Return [x, y] of the center of cell containing provided text 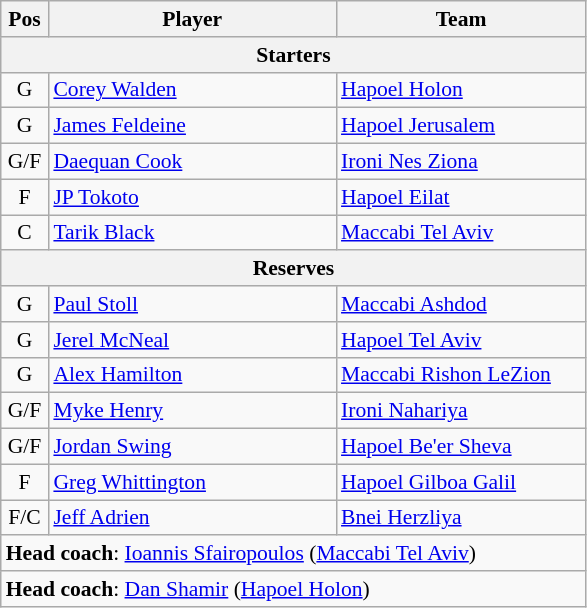
Corey Walden [192, 90]
Maccabi Ashdod [461, 304]
Player [192, 19]
Starters [294, 55]
Maccabi Tel Aviv [461, 233]
F/C [25, 518]
Hapoel Eilat [461, 197]
Bnei Herzliya [461, 518]
Tarik Black [192, 233]
Hapoel Jerusalem [461, 126]
Paul Stoll [192, 304]
Head coach: Dan Shamir (Hapoel Holon) [294, 589]
Myke Henry [192, 411]
Head coach: Ioannis Sfairopoulos (Maccabi Tel Aviv) [294, 554]
Jerel McNeal [192, 340]
Hapoel Tel Aviv [461, 340]
JP Tokoto [192, 197]
Reserves [294, 269]
Daequan Cook [192, 162]
Greg Whittington [192, 482]
Jordan Swing [192, 447]
Hapoel Holon [461, 90]
Alex Hamilton [192, 375]
Team [461, 19]
Hapoel Gilboa Galil [461, 482]
James Feldeine [192, 126]
C [25, 233]
Ironi Nes Ziona [461, 162]
Jeff Adrien [192, 518]
Hapoel Be'er Sheva [461, 447]
Pos [25, 19]
Maccabi Rishon LeZion [461, 375]
Ironi Nahariya [461, 411]
